From the cell containing the given text, extract its center point as [X, Y] coordinate. 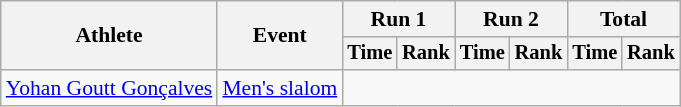
Event [280, 36]
Athlete [110, 36]
Run 2 [511, 19]
Run 1 [398, 19]
Men's slalom [280, 88]
Yohan Goutt Gonçalves [110, 88]
Total [623, 19]
